Detect which cell encompasses the target text, then output its (X, Y) center coordinate. 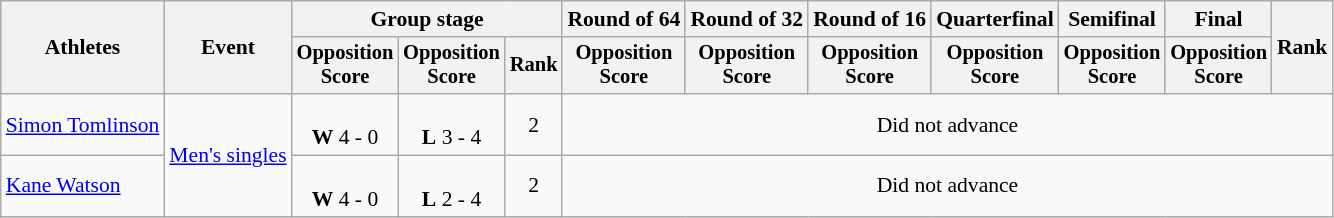
Simon Tomlinson (83, 124)
Round of 32 (746, 19)
Round of 16 (870, 19)
Quarterfinal (995, 19)
Kane Watson (83, 186)
Final (1218, 19)
Men's singles (228, 155)
L 3 - 4 (452, 124)
Athletes (83, 48)
L 2 - 4 (452, 186)
Round of 64 (624, 19)
Group stage (428, 19)
Semifinal (1112, 19)
Event (228, 48)
